Search for the cell housing the specified text and yield its (X, Y) center coordinate. 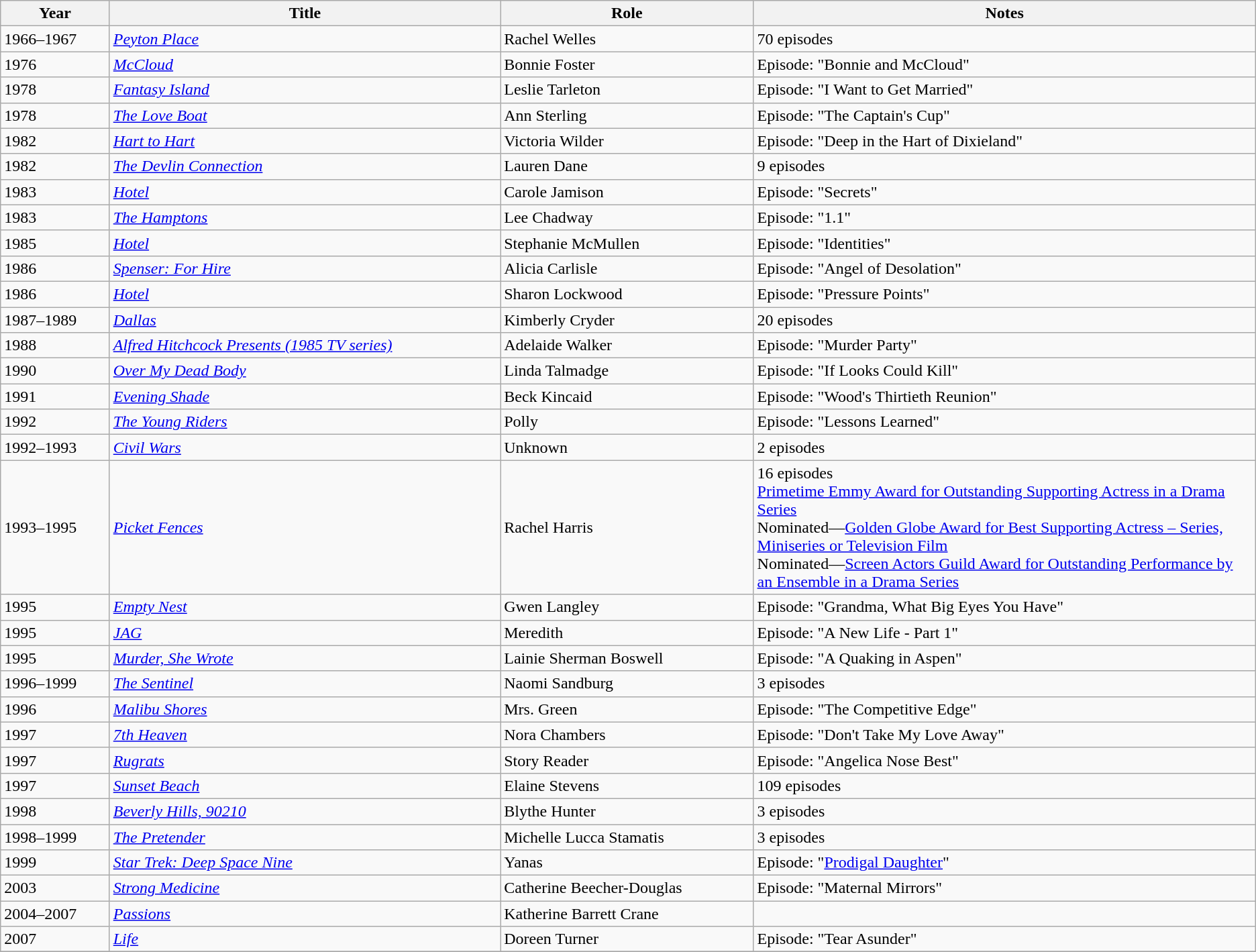
Linda Talmadge (627, 371)
Naomi Sandburg (627, 684)
Nora Chambers (627, 735)
Story Reader (627, 760)
1998 (55, 811)
Role (627, 13)
2003 (55, 888)
1996 (55, 709)
1990 (55, 371)
Polly (627, 422)
70 episodes (1004, 39)
Rugrats (305, 760)
Episode: "A Quaking in Aspen" (1004, 658)
Sharon Lockwood (627, 294)
Episode: "Don't Take My Love Away" (1004, 735)
1966–1967 (55, 39)
9 episodes (1004, 166)
Carole Jamison (627, 192)
Episode: "Identities" (1004, 243)
Beverly Hills, 90210 (305, 811)
Episode: "1.1" (1004, 217)
Picket Fences (305, 527)
Episode: "A New Life - Part 1" (1004, 633)
Episode: "The Captain's Cup" (1004, 115)
The Sentinel (305, 684)
Episode: "Tear Asunder" (1004, 939)
Spenser: For Hire (305, 268)
1998–1999 (55, 837)
Episode: "Secrets" (1004, 192)
Malibu Shores (305, 709)
Rachel Welles (627, 39)
Episode: "Wood's Thirtieth Reunion" (1004, 396)
Episode: "Murder Party" (1004, 346)
Sunset Beach (305, 786)
Episode: "Lessons Learned" (1004, 422)
Alfred Hitchcock Presents (1985 TV series) (305, 346)
1976 (55, 64)
1987–1989 (55, 320)
Lainie Sherman Boswell (627, 658)
Murder, She Wrote (305, 658)
1991 (55, 396)
Catherine Beecher-Douglas (627, 888)
Episode: "Maternal Mirrors" (1004, 888)
Bonnie Foster (627, 64)
1992 (55, 422)
109 episodes (1004, 786)
Evening Shade (305, 396)
Episode: "Deep in the Hart of Dixieland" (1004, 141)
Meredith (627, 633)
Over My Dead Body (305, 371)
Episode: "I Want to Get Married" (1004, 90)
Episode: "Angelica Nose Best" (1004, 760)
McCloud (305, 64)
Star Trek: Deep Space Nine (305, 863)
2004–2007 (55, 914)
Lauren Dane (627, 166)
2 episodes (1004, 447)
1999 (55, 863)
Kimberly Cryder (627, 320)
Michelle Lucca Stamatis (627, 837)
2007 (55, 939)
Victoria Wilder (627, 141)
Mrs. Green (627, 709)
Stephanie McMullen (627, 243)
Notes (1004, 13)
Unknown (627, 447)
1993–1995 (55, 527)
Episode: "The Competitive Edge" (1004, 709)
JAG (305, 633)
Peyton Place (305, 39)
Ann Sterling (627, 115)
Empty Nest (305, 607)
The Love Boat (305, 115)
Dallas (305, 320)
Yanas (627, 863)
Rachel Harris (627, 527)
Elaine Stevens (627, 786)
1985 (55, 243)
Episode: "If Looks Could Kill" (1004, 371)
The Hamptons (305, 217)
The Pretender (305, 837)
Alicia Carlisle (627, 268)
Doreen Turner (627, 939)
Civil Wars (305, 447)
Beck Kincaid (627, 396)
The Devlin Connection (305, 166)
Blythe Hunter (627, 811)
1996–1999 (55, 684)
The Young Riders (305, 422)
Strong Medicine (305, 888)
Life (305, 939)
Year (55, 13)
Gwen Langley (627, 607)
Episode: "Grandma, What Big Eyes You Have" (1004, 607)
Hart to Hart (305, 141)
Lee Chadway (627, 217)
Fantasy Island (305, 90)
1988 (55, 346)
Episode: "Prodigal Daughter" (1004, 863)
Episode: "Pressure Points" (1004, 294)
1992–1993 (55, 447)
20 episodes (1004, 320)
Episode: "Bonnie and McCloud" (1004, 64)
Passions (305, 914)
Leslie Tarleton (627, 90)
Adelaide Walker (627, 346)
Title (305, 13)
Katherine Barrett Crane (627, 914)
Episode: "Angel of Desolation" (1004, 268)
7th Heaven (305, 735)
